Detect which cell encompasses the target text, then output its (X, Y) center coordinate. 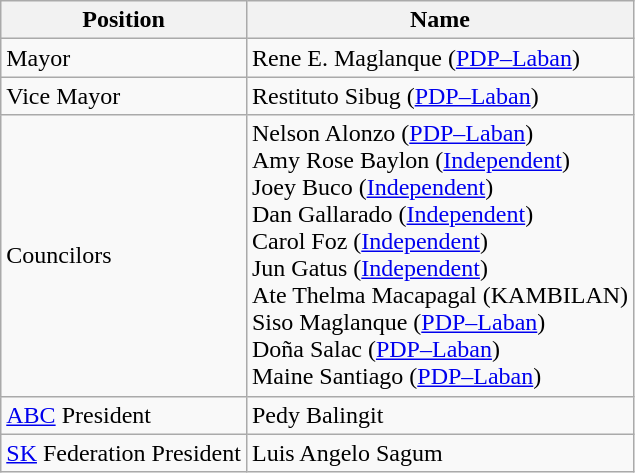
Councilors (124, 256)
SK Federation President (124, 453)
Mayor (124, 58)
Restituto Sibug (PDP–Laban) (440, 96)
Luis Angelo Sagum (440, 453)
Name (440, 20)
Rene E. Maglanque (PDP–Laban) (440, 58)
Position (124, 20)
Pedy Balingit (440, 415)
Vice Mayor (124, 96)
ABC President (124, 415)
